Pinpoint the cell where the given text exists, returning its [x, y] midpoint coordinate. 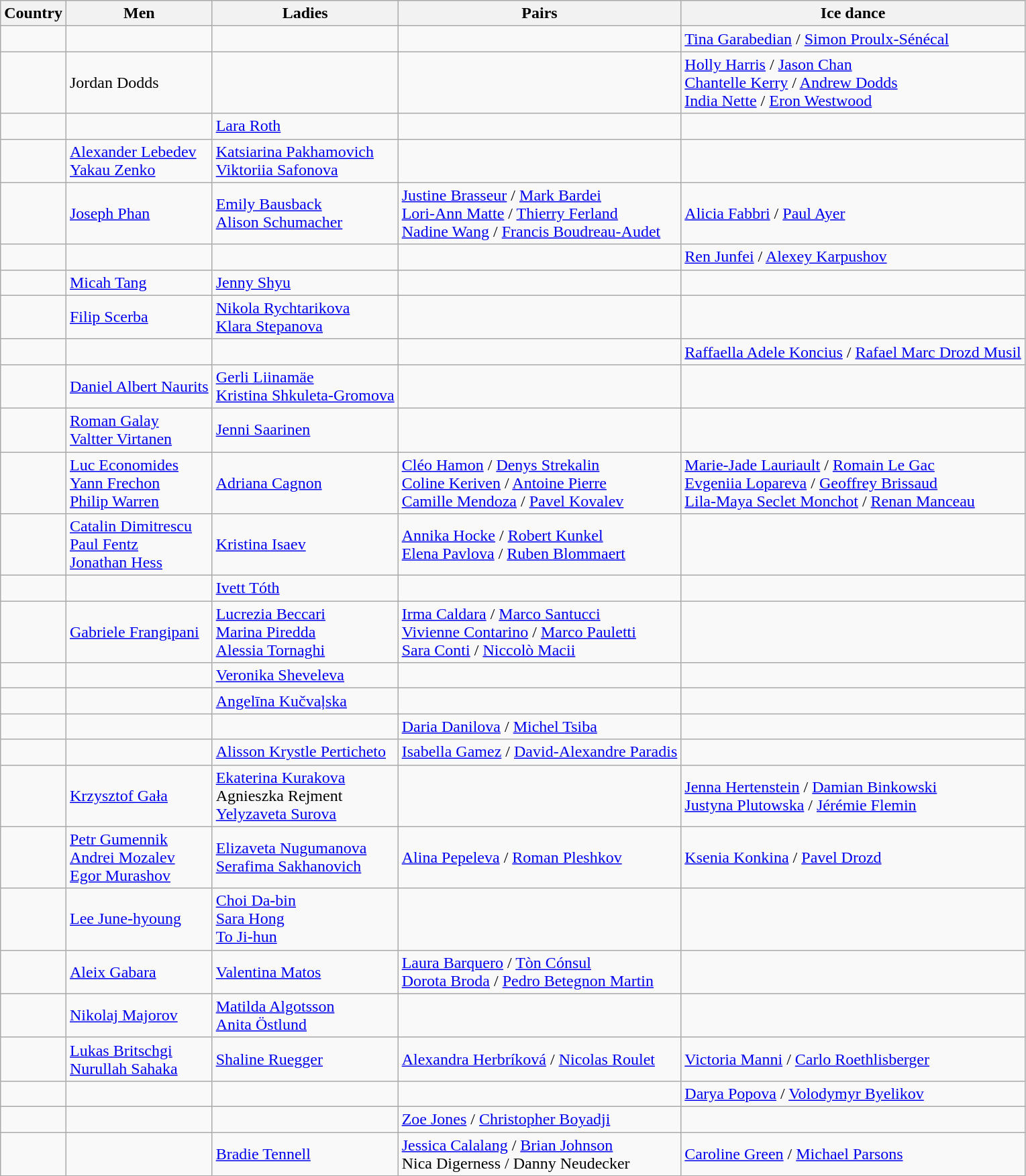
Petr GumennikAndrei MozalevEgor Murashov [139, 857]
Daniel Albert Naurits [139, 386]
Zoe Jones / Christopher Boyadji [540, 1119]
Ice dance [853, 13]
Gerli LiinamäeKristina Shkuleta-Gromova [305, 386]
Choi Da-binSara HongTo Ji-hun [305, 919]
Katsiarina PakhamovichViktoriia Safonova [305, 161]
Filip Scerba [139, 317]
Irma Caldara / Marco SantucciVivienne Contarino / Marco PaulettiSara Conti / Niccolò Macii [540, 632]
Elizaveta NugumanovaSerafima Sakhanovich [305, 857]
Matilda AlgotssonAnita Östlund [305, 1016]
Angelīna Kučvaļska [305, 701]
Country [34, 13]
Lee June-hyoung [139, 919]
Lara Roth [305, 126]
Alexander LebedevYakau Zenko [139, 161]
Laura Barquero / Tòn CónsulDorota Broda / Pedro Betegnon Martin [540, 971]
Krzysztof Gała [139, 796]
Ren Junfei / Alexey Karpushov [853, 257]
Pairs [540, 13]
Cléo Hamon / Denys StrekalinColine Keriven / Antoine PierreCamille Mendoza / Pavel Kovalev [540, 483]
Jessica Calalang / Brian JohnsonNica Digerness / Danny Neudecker [540, 1154]
Caroline Green / Michael Parsons [853, 1154]
Jenna Hertenstein / Damian BinkowskiJustyna Plutowska / Jérémie Flemin [853, 796]
Ksenia Konkina / Pavel Drozd [853, 857]
Jenny Shyu [305, 282]
Tina Garabedian / Simon Proulx-Sénécal [853, 39]
Emily BausbackAlison Schumacher [305, 213]
Nikolaj Majorov [139, 1016]
Justine Brasseur / Mark BardeiLori-Ann Matte / Thierry FerlandNadine Wang / Francis Boudreau-Audet [540, 213]
Jordan Dodds [139, 83]
Daria Danilova / Michel Tsiba [540, 727]
Jenni Saarinen [305, 429]
Lucrezia BeccariMarina PireddaAlessia Tornaghi [305, 632]
Veronika Sheveleva [305, 676]
Luc EconomidesYann FrechonPhilip Warren [139, 483]
Shaline Ruegger [305, 1059]
Joseph Phan [139, 213]
Valentina Matos [305, 971]
Ekaterina KurakovaAgnieszka RejmentYelyzaveta Surova [305, 796]
Raffaella Adele Koncius / Rafael Marc Drozd Musil [853, 352]
Men [139, 13]
Alisson Krystle Perticheto [305, 752]
Ladies [305, 13]
Roman GalayValtter Virtanen [139, 429]
Ivett Tóth [305, 588]
Adriana Cagnon [305, 483]
Victoria Manni / Carlo Roethlisberger [853, 1059]
Alicia Fabbri / Paul Ayer [853, 213]
Kristina Isaev [305, 545]
Marie-Jade Lauriault / Romain Le GacEvgeniia Lopareva / Geoffrey BrissaudLila-Maya Seclet Monchot / Renan Manceau [853, 483]
Alexandra Herbríková / Nicolas Roulet [540, 1059]
Catalin DimitrescuPaul FentzJonathan Hess [139, 545]
Isabella Gamez / David-Alexandre Paradis [540, 752]
Aleix Gabara [139, 971]
Lukas BritschgiNurullah Sahaka [139, 1059]
Alina Pepeleva / Roman Pleshkov [540, 857]
Darya Popova / Volodymyr Byelikov [853, 1093]
Nikola RychtarikovaKlara Stepanova [305, 317]
Annika Hocke / Robert KunkelElena Pavlova / Ruben Blommaert [540, 545]
Holly Harris / Jason ChanChantelle Kerry / Andrew DoddsIndia Nette / Eron Westwood [853, 83]
Gabriele Frangipani [139, 632]
Micah Tang [139, 282]
Bradie Tennell [305, 1154]
